From the cell containing the given text, extract its center point as [X, Y] coordinate. 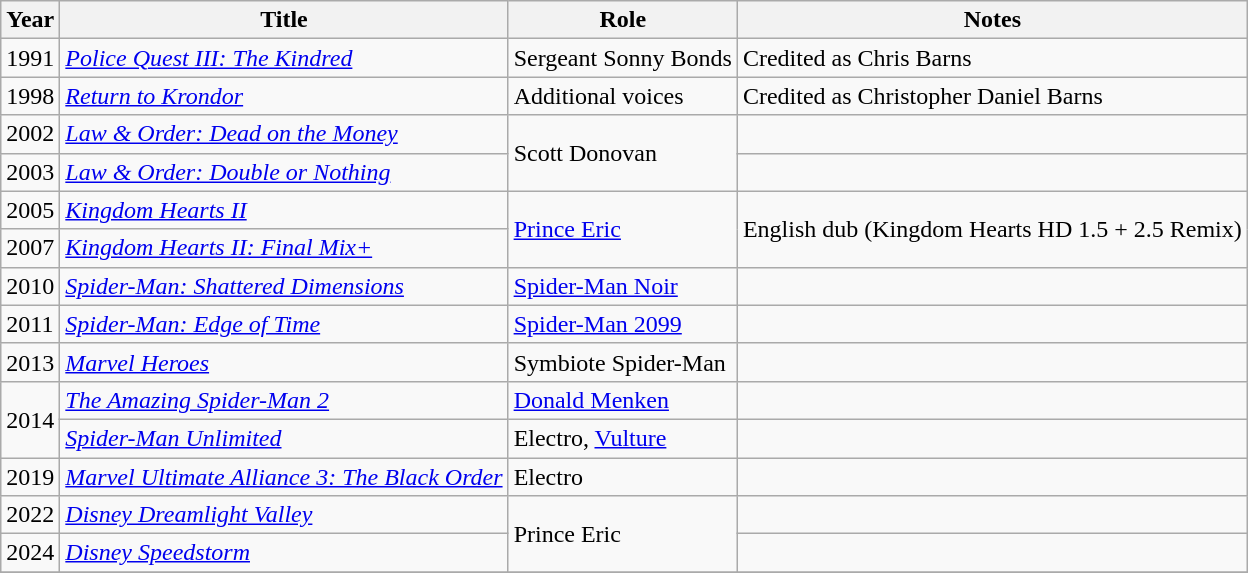
1991 [30, 58]
Title [284, 20]
2007 [30, 248]
2014 [30, 419]
2013 [30, 362]
Spider-Man Noir [622, 286]
Marvel Heroes [284, 362]
2011 [30, 324]
Scott Donovan [622, 153]
Law & Order: Dead on the Money [284, 134]
1998 [30, 96]
English dub (Kingdom Hearts HD 1.5 + 2.5 Remix) [992, 229]
The Amazing Spider-Man 2 [284, 400]
2002 [30, 134]
Spider-Man: Shattered Dimensions [284, 286]
Police Quest III: The Kindred [284, 58]
Year [30, 20]
2022 [30, 515]
2019 [30, 477]
Electro, Vulture [622, 438]
Law & Order: Double or Nothing [284, 172]
Electro [622, 477]
Disney Dreamlight Valley [284, 515]
Spider-Man 2099 [622, 324]
Credited as Chris Barns [992, 58]
Credited as Christopher Daniel Barns [992, 96]
Additional voices [622, 96]
Disney Speedstorm [284, 553]
Return to Krondor [284, 96]
2005 [30, 210]
Marvel Ultimate Alliance 3: The Black Order [284, 477]
Symbiote Spider-Man [622, 362]
2003 [30, 172]
2010 [30, 286]
2024 [30, 553]
Kingdom Hearts II [284, 210]
Kingdom Hearts II: Final Mix+ [284, 248]
Spider-Man: Edge of Time [284, 324]
Notes [992, 20]
Role [622, 20]
Spider-Man Unlimited [284, 438]
Sergeant Sonny Bonds [622, 58]
Donald Menken [622, 400]
